Extract the (X, Y) coordinate from the center of the cell holding the provided text.  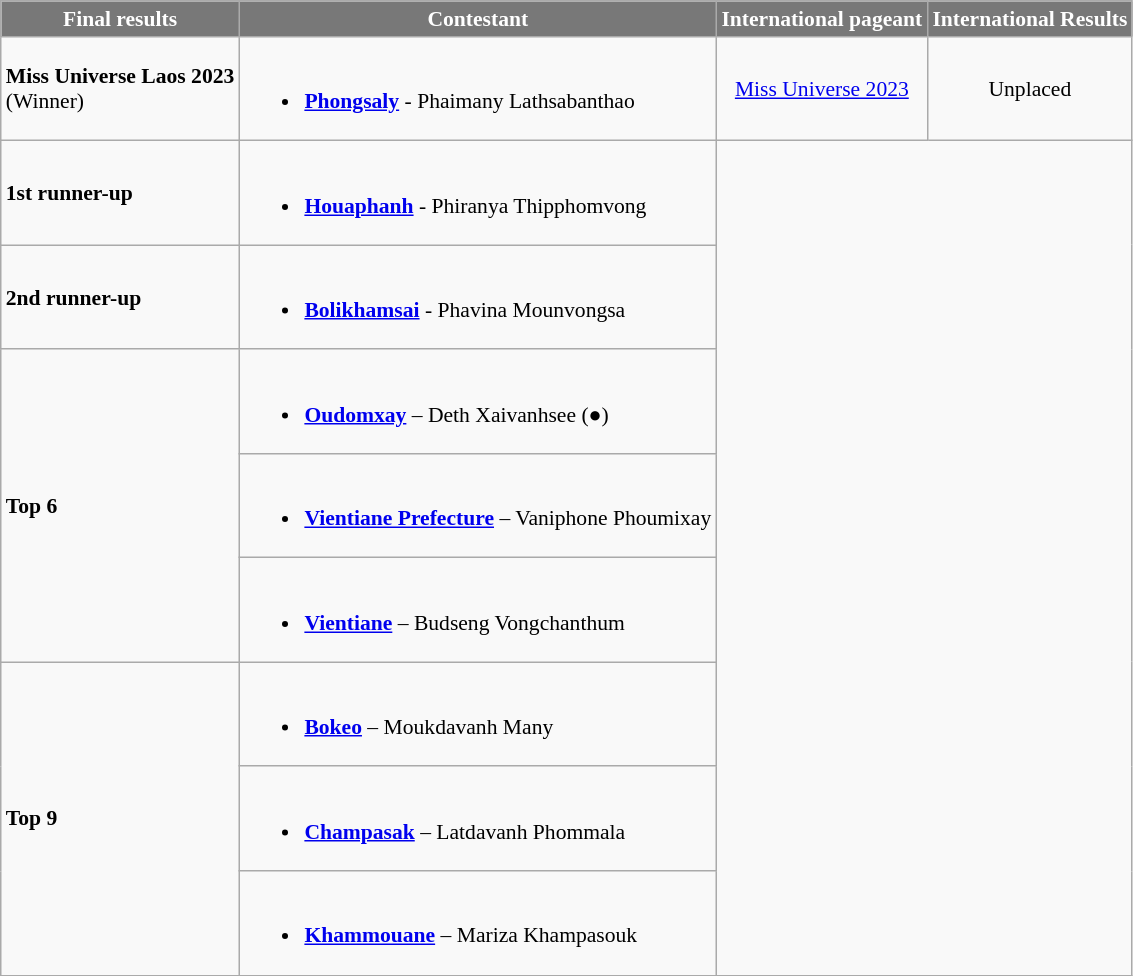
Oudomxay – Deth Xaivanhsee (●) (478, 402)
2nd runner-up (120, 297)
International pageant (822, 19)
Phongsaly - Phaimany Lathsabanthao (478, 89)
Bolikhamsai - Phavina Mounvongsa (478, 297)
Contestant (478, 19)
Bokeo – Moukdavanh Many (478, 715)
Miss Universe Laos 2023(Winner) (120, 89)
International Results (1030, 19)
Top 6 (120, 506)
Vientiane – Budseng Vongchanthum (478, 610)
Top 9 (120, 820)
Miss Universe 2023 (822, 89)
Vientiane Prefecture – Vaniphone Phoumixay (478, 506)
Khammouane – Mariza Khampasouk (478, 923)
Houaphanh - Phiranya Thipphomvong (478, 193)
Champasak – Latdavanh Phommala (478, 819)
Final results (120, 19)
1st runner-up (120, 193)
Unplaced (1030, 89)
